Output the (X, Y) coordinate of the center of the cell containing the given text.  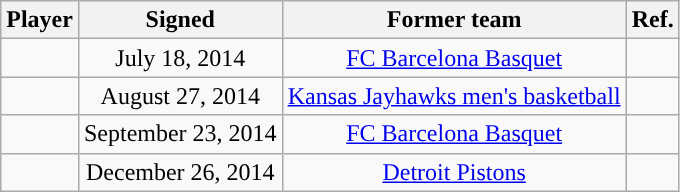
September 23, 2014 (180, 134)
August 27, 2014 (180, 96)
Detroit Pistons (454, 172)
Ref. (652, 20)
Signed (180, 20)
Player (40, 20)
December 26, 2014 (180, 172)
Kansas Jayhawks men's basketball (454, 96)
July 18, 2014 (180, 58)
Former team (454, 20)
